Find where the given text appears and provide that cell's center as [x, y] coordinate. 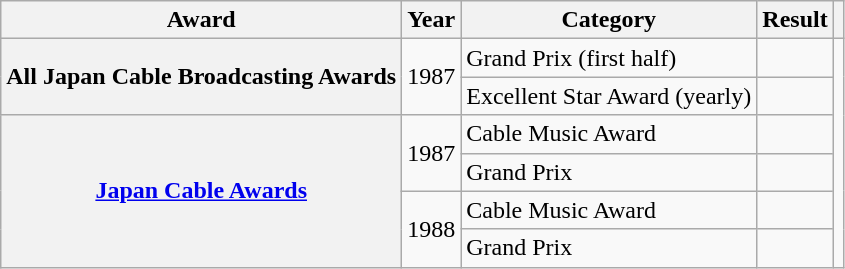
Year [432, 20]
Japan Cable Awards [202, 191]
Grand Prix (first half) [609, 58]
Award [202, 20]
Category [609, 20]
1988 [432, 229]
Excellent Star Award (yearly) [609, 96]
All Japan Cable Broadcasting Awards [202, 77]
Result [795, 20]
